Capture the cell that displays the provided text and extract its [x, y] central coordinate. 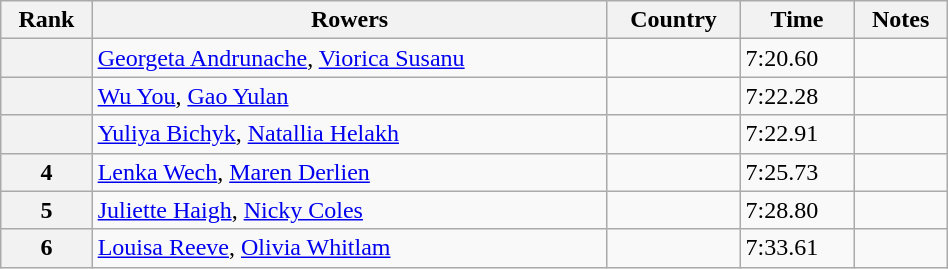
7:20.60 [797, 58]
7:33.61 [797, 248]
Country [674, 20]
5 [46, 210]
Yuliya Bichyk, Natallia Helakh [350, 134]
7:25.73 [797, 172]
Rowers [350, 20]
4 [46, 172]
Notes [900, 20]
Rank [46, 20]
6 [46, 248]
Wu You, Gao Yulan [350, 96]
Georgeta Andrunache, Viorica Susanu [350, 58]
Time [797, 20]
7:28.80 [797, 210]
Louisa Reeve, Olivia Whitlam [350, 248]
Lenka Wech, Maren Derlien [350, 172]
7:22.28 [797, 96]
7:22.91 [797, 134]
Juliette Haigh, Nicky Coles [350, 210]
